Capture the cell that displays the provided text and extract its (x, y) central coordinate. 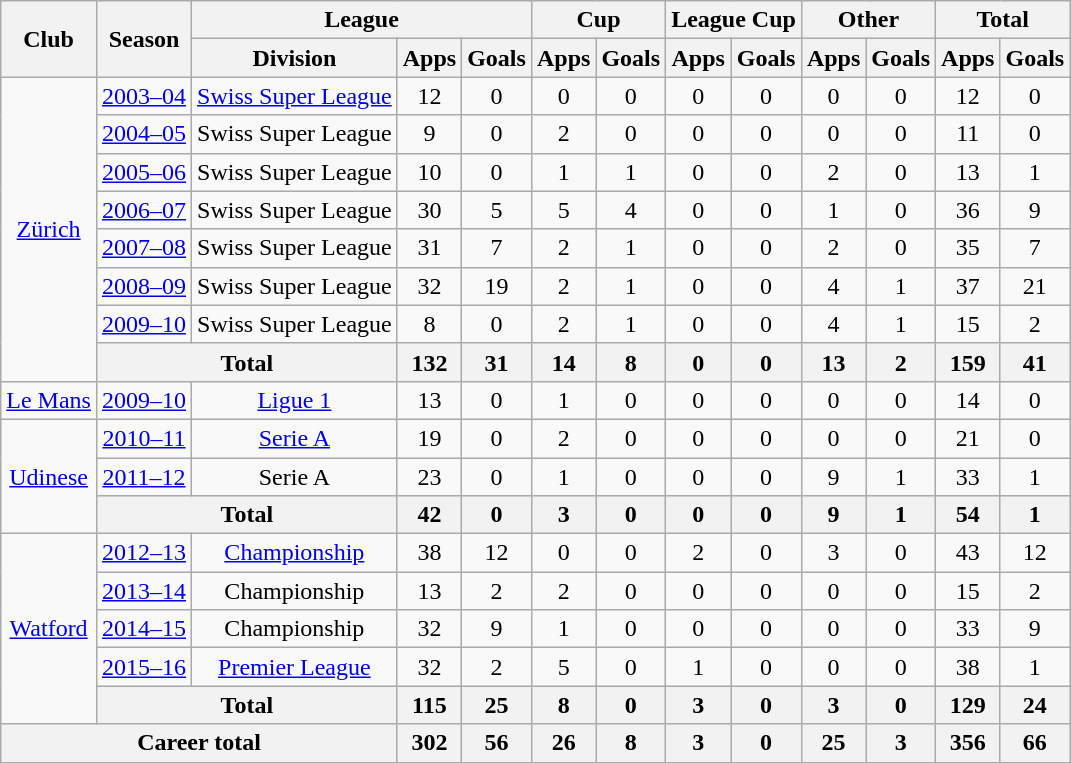
43 (968, 553)
2012–13 (144, 553)
10 (429, 172)
2015–16 (144, 667)
26 (563, 743)
302 (429, 743)
Other (868, 20)
League Cup (734, 20)
37 (968, 286)
35 (968, 248)
36 (968, 210)
42 (429, 515)
30 (429, 210)
11 (968, 134)
41 (1035, 362)
66 (1035, 743)
56 (497, 743)
23 (429, 477)
159 (968, 362)
Division (295, 58)
Zürich (49, 229)
2011–12 (144, 477)
132 (429, 362)
2003–04 (144, 96)
129 (968, 705)
League (362, 20)
54 (968, 515)
2014–15 (144, 629)
Cup (598, 20)
Watford (49, 629)
356 (968, 743)
115 (429, 705)
24 (1035, 705)
Career total (199, 743)
2006–07 (144, 210)
Premier League (295, 667)
2005–06 (144, 172)
Le Mans (49, 400)
2004–05 (144, 134)
Season (144, 39)
2007–08 (144, 248)
Club (49, 39)
2010–11 (144, 438)
2013–14 (144, 591)
Udinese (49, 476)
Ligue 1 (295, 400)
2008–09 (144, 286)
